Return the [x, y] coordinate for the center point of the cell that contains the specified text.  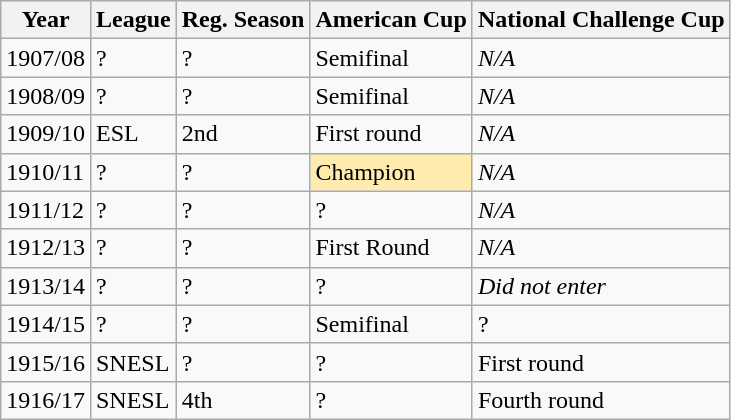
Fourth round [601, 400]
Year [46, 20]
1910/11 [46, 172]
National Challenge Cup [601, 20]
2nd [243, 134]
1916/17 [46, 400]
1912/13 [46, 248]
ESL [133, 134]
1909/10 [46, 134]
1908/09 [46, 96]
Champion [391, 172]
1915/16 [46, 362]
Reg. Season [243, 20]
1914/15 [46, 324]
1907/08 [46, 58]
1913/14 [46, 286]
4th [243, 400]
First Round [391, 248]
1911/12 [46, 210]
American Cup [391, 20]
League [133, 20]
Did not enter [601, 286]
